From the cell containing the given text, extract its center point as (X, Y) coordinate. 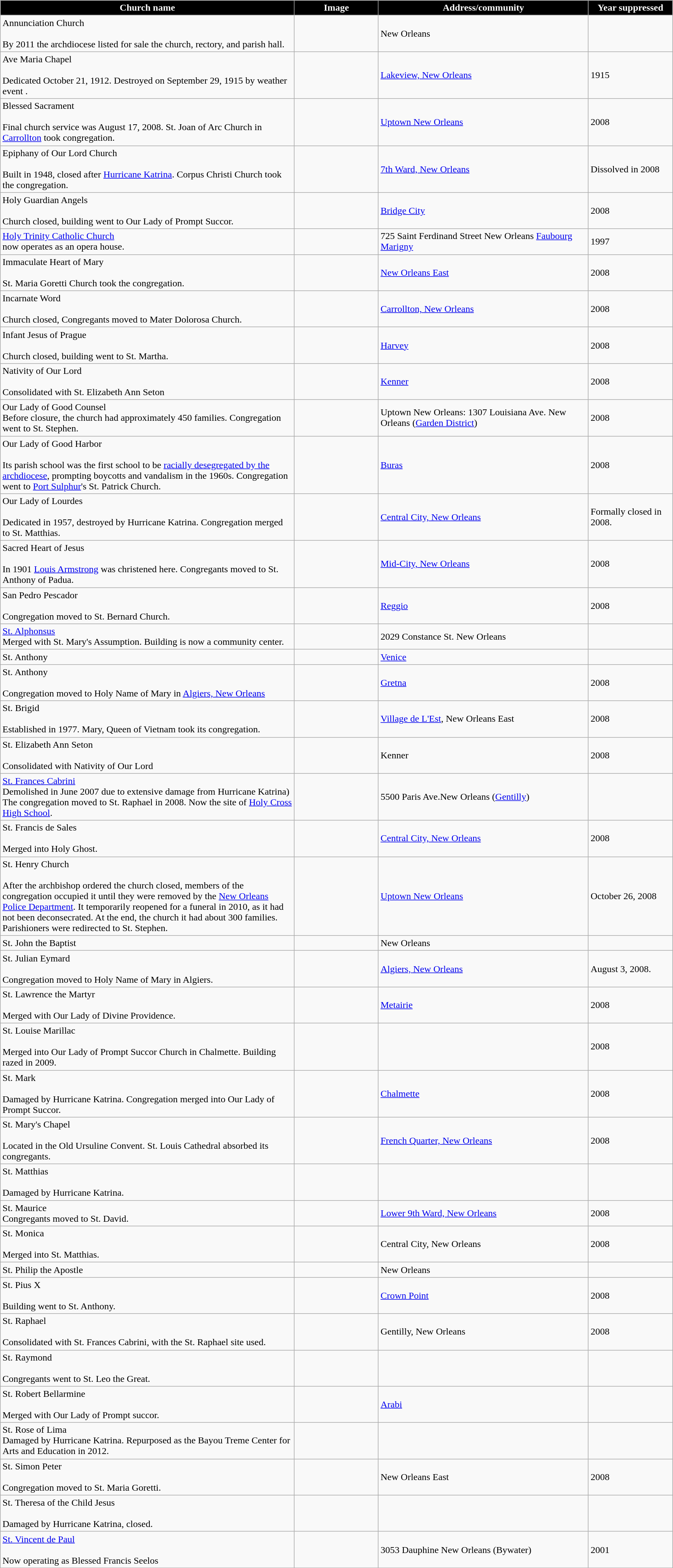
St. Rose of LimaDamaged by Hurricane Katrina. Repurposed as the Bayou Treme Center for Arts and Education in 2012. (147, 1441)
St. BrigidEstablished in 1977. Mary, Queen of Vietnam took its congregation. (147, 719)
St. Theresa of the Child JesusDamaged by Hurricane Katrina, closed. (147, 1513)
St. Vincent de PaulNow operating as Blessed Francis Seelos (147, 1549)
St. MatthiasDamaged by Hurricane Katrina. (147, 1182)
1915 (630, 75)
August 3, 2008. (630, 969)
Uptown New Orleans: 1307 Louisiana Ave. New Orleans (Garden District) (483, 418)
Buras (483, 465)
2001 (630, 1549)
St. AlphonsusMerged with St. Mary's Assumption. Building is now a community center. (147, 637)
Church name (147, 8)
Arabi (483, 1404)
St. Julian EymardCongregation moved to Holy Name of Mary in Algiers. (147, 969)
St. Anthony (147, 657)
French Quarter, New Orleans (483, 1141)
Immaculate Heart of MarySt. Maria Goretti Church took the congregation. (147, 273)
Algiers, New Orleans (483, 969)
Incarnate WordChurch closed, Congregants moved to Mater Dolorosa Church. (147, 309)
St. Philip the Apostle (147, 1270)
St. Mary's ChapelLocated in the Old Ursuline Convent. St. Louis Cathedral absorbed its congregants. (147, 1141)
7th Ward, New Orleans (483, 169)
Ave Maria ChapelDedicated October 21, 1912. Destroyed on September 29, 1915 by weather event . (147, 75)
Bridge City (483, 211)
Image (337, 8)
3053 Dauphine New Orleans (Bywater) (483, 1549)
Lakeview, New Orleans (483, 75)
Metairie (483, 1005)
Blessed SacramentFinal church service was August 17, 2008. St. Joan of Arc Church in Carrollton took congregation. (147, 122)
Annunciation ChurchBy 2011 the archdiocese listed for sale the church, rectory, and parish hall. (147, 34)
Sacred Heart of JesusIn 1901 Louis Armstrong was christened here. Congregants moved to St. Anthony of Padua. (147, 564)
Holy Trinity Catholic Churchnow operates as an opera house. (147, 241)
October 26, 2008 (630, 896)
Dissolved in 2008 (630, 169)
St. RaphaelConsolidated with St. Frances Cabrini, with the St. Raphael site used. (147, 1332)
Our Lady of Good CounselBefore closure, the church had approximately 450 families. Congregation went to St. Stephen. (147, 418)
Epiphany of Our Lord ChurchBuilt in 1948, closed after Hurricane Katrina. Corpus Christi Church took the congregation. (147, 169)
2029 Constance St. New Orleans (483, 637)
St. MauriceCongregants moved to St. David. (147, 1213)
Venice (483, 657)
St. John the Baptist (147, 943)
Harvey (483, 345)
Address/community (483, 8)
Gentilly, New Orleans (483, 1332)
Reggio (483, 606)
Chalmette (483, 1094)
Holy Guardian AngelsChurch closed, building went to Our Lady of Prompt Succor. (147, 211)
1997 (630, 241)
Village de L'Est, New Orleans East (483, 719)
Year suppressed (630, 8)
St. MarkDamaged by Hurricane Katrina. Congregation merged into Our Lady of Prompt Succor. (147, 1094)
St. AnthonyCongregation moved to Holy Name of Mary in Algiers, New Orleans (147, 683)
Formally closed in 2008. (630, 517)
Nativity of Our LordConsolidated with St. Elizabeth Ann Seton (147, 381)
St. Lawrence the MartyrMerged with Our Lady of Divine Providence. (147, 1005)
St. MonicaMerged into St. Matthias. (147, 1244)
St. Pius XBuilding went to St. Anthony. (147, 1295)
St. Robert BellarmineMerged with Our Lady of Prompt succor. (147, 1404)
725 Saint Ferdinand Street New Orleans Faubourg Marigny (483, 241)
St. RaymondCongregants went to St. Leo the Great. (147, 1368)
St. Elizabeth Ann SetonConsolidated with Nativity of Our Lord (147, 755)
Lower 9th Ward, New Orleans (483, 1213)
Gretna (483, 683)
Carrollton, New Orleans (483, 309)
St. Simon PeterCongregation moved to St. Maria Goretti. (147, 1477)
Mid-City, New Orleans (483, 564)
St. Louise MarillacMerged into Our Lady of Prompt Succor Church in Chalmette. Building razed in 2009. (147, 1047)
Crown Point (483, 1295)
San Pedro PescadorCongregation moved to St. Bernard Church. (147, 606)
5500 Paris Ave.New Orleans (Gentilly) (483, 797)
Infant Jesus of PragueChurch closed, building went to St. Martha. (147, 345)
Our Lady of LourdesDedicated in 1957, destroyed by Hurricane Katrina. Congregation merged to St. Matthias. (147, 517)
St. Francis de SalesMerged into Holy Ghost. (147, 838)
